Provide the [X, Y] coordinate of the cell's center where the given text is located.  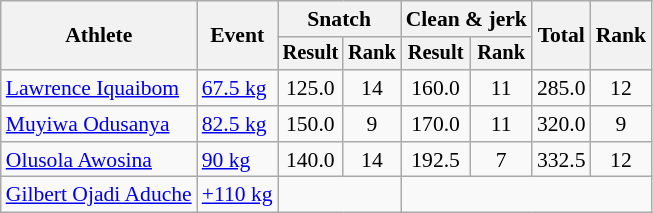
Total [562, 36]
160.0 [436, 88]
7 [502, 160]
285.0 [562, 88]
125.0 [311, 88]
82.5 kg [238, 124]
170.0 [436, 124]
192.5 [436, 160]
Clean & jerk [466, 19]
332.5 [562, 160]
+110 kg [238, 195]
90 kg [238, 160]
Snatch [340, 19]
Muyiwa Odusanya [99, 124]
150.0 [311, 124]
Gilbert Ojadi Aduche [99, 195]
Olusola Awosina [99, 160]
Event [238, 36]
140.0 [311, 160]
Lawrence Iquaibom [99, 88]
67.5 kg [238, 88]
320.0 [562, 124]
Athlete [99, 36]
